Capture the cell that displays the provided text and extract its [x, y] central coordinate. 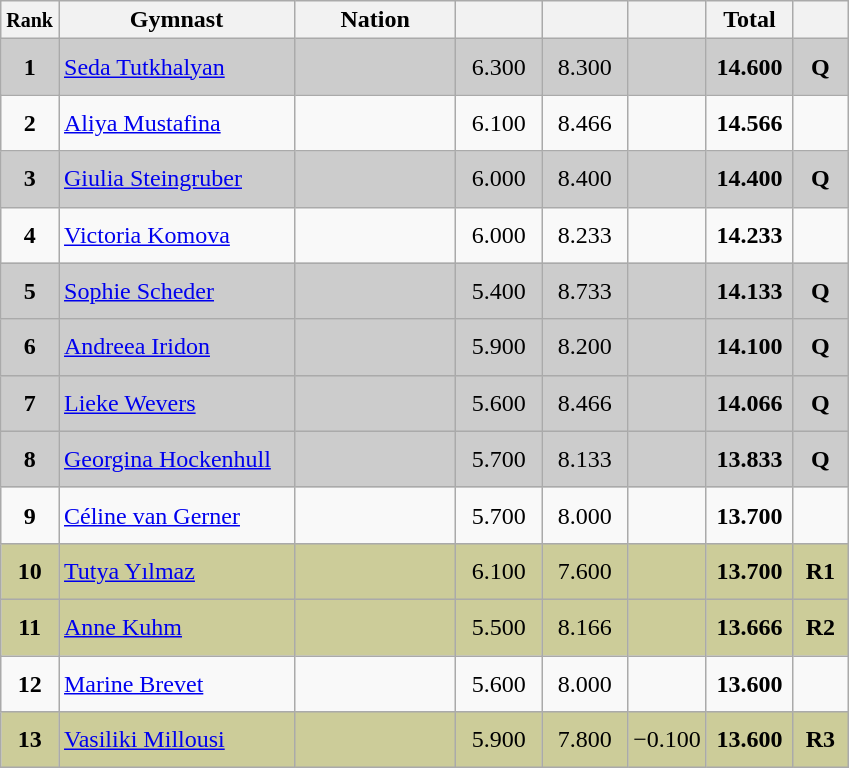
Nation [376, 20]
13 [30, 740]
Tutya Yılmaz [176, 571]
Georgina Hockenhull [176, 459]
13.833 [749, 459]
R2 [820, 627]
7.800 [585, 740]
5.400 [499, 291]
Gymnast [176, 20]
Andreea Iridon [176, 347]
R3 [820, 740]
4 [30, 235]
Giulia Steingruber [176, 179]
8.233 [585, 235]
14.233 [749, 235]
14.100 [749, 347]
Vasiliki Millousi [176, 740]
14.400 [749, 179]
13.666 [749, 627]
7 [30, 403]
10 [30, 571]
8 [30, 459]
7.600 [585, 571]
R1 [820, 571]
14.133 [749, 291]
14.066 [749, 403]
12 [30, 684]
Rank [30, 20]
Céline van Gerner [176, 515]
8.133 [585, 459]
Sophie Scheder [176, 291]
−0.100 [668, 740]
Aliya Mustafina [176, 123]
3 [30, 179]
6.300 [499, 67]
8.733 [585, 291]
2 [30, 123]
14.600 [749, 67]
1 [30, 67]
8.400 [585, 179]
9 [30, 515]
Lieke Wevers [176, 403]
Victoria Komova [176, 235]
Seda Tutkhalyan [176, 67]
Marine Brevet [176, 684]
5 [30, 291]
11 [30, 627]
14.566 [749, 123]
Anne Kuhm [176, 627]
6 [30, 347]
Total [749, 20]
8.166 [585, 627]
8.300 [585, 67]
5.500 [499, 627]
8.200 [585, 347]
